Capture the cell that displays the provided text and extract its (X, Y) central coordinate. 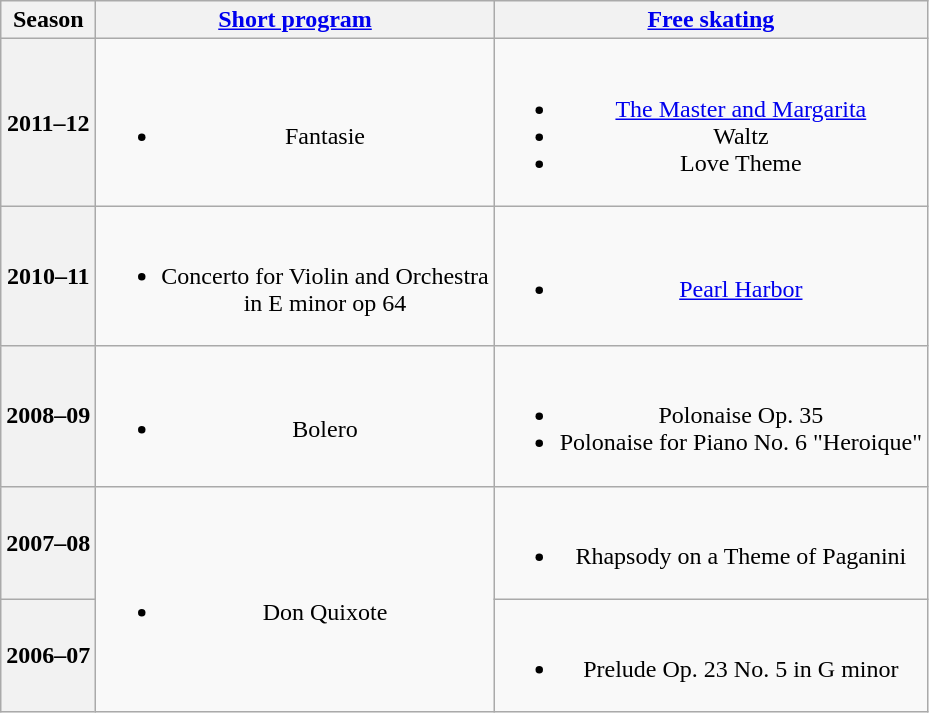
Polonaise Op. 35 Polonaise for Piano No. 6 "Heroique" (710, 416)
2008–09 (48, 416)
Rhapsody on a Theme of Paganini (710, 542)
Don Quixote (295, 599)
2010–11 (48, 276)
2011–12 (48, 122)
Prelude Op. 23 No. 5 in G minor (710, 656)
The Master and Margarita WaltzLove Theme (710, 122)
Free skating (710, 20)
Short program (295, 20)
Bolero (295, 416)
Pearl Harbor (710, 276)
2006–07 (48, 656)
Season (48, 20)
Concerto for Violin and Orchestra in E minor op 64 (295, 276)
Fantasie (295, 122)
2007–08 (48, 542)
